Search for the cell housing the specified text and yield its (x, y) center coordinate. 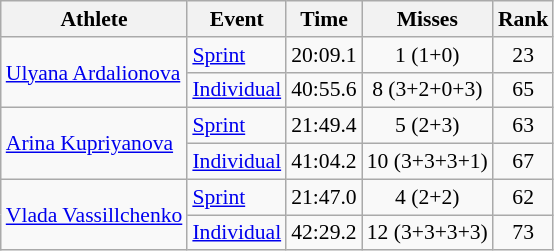
Misses (428, 19)
12 (3+3+3+3) (428, 233)
Vlada Vassillchenko (94, 214)
21:49.4 (324, 126)
Athlete (94, 19)
10 (3+3+3+1) (428, 162)
Event (236, 19)
5 (2+3) (428, 126)
20:09.1 (324, 55)
21:47.0 (324, 197)
Arina Kupriyanova (94, 144)
8 (3+2+0+3) (428, 90)
Rank (524, 19)
67 (524, 162)
65 (524, 90)
23 (524, 55)
Ulyana Ardalionova (94, 72)
41:04.2 (324, 162)
40:55.6 (324, 90)
Time (324, 19)
1 (1+0) (428, 55)
63 (524, 126)
42:29.2 (324, 233)
73 (524, 233)
4 (2+2) (428, 197)
62 (524, 197)
